For the text-containing cell, return its midpoint in [x, y] coordinate format. 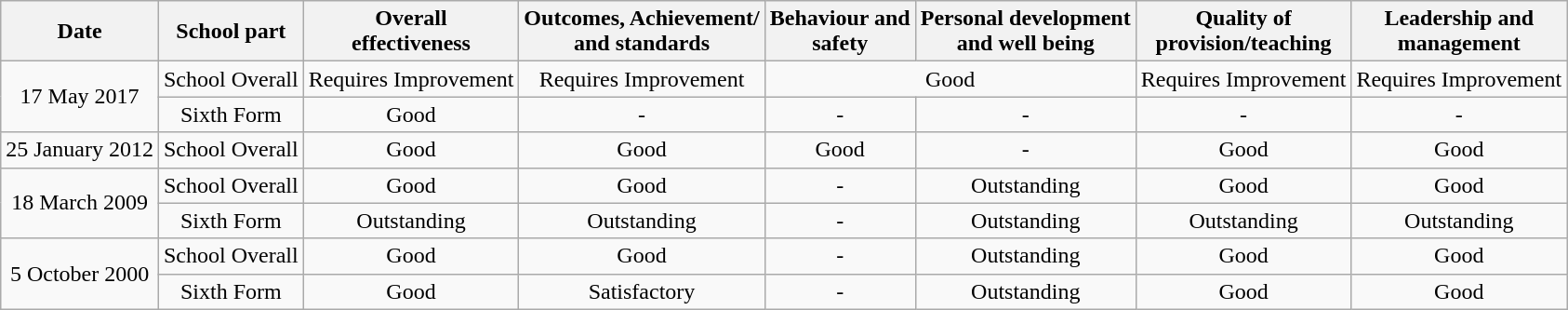
Personal development and well being [1025, 32]
Quality of provision/teaching [1243, 32]
School part [231, 32]
Outcomes, Achievement/and standards [642, 32]
Satisfactory [642, 291]
18 March 2009 [80, 203]
Behaviour andsafety [840, 32]
5 October 2000 [80, 274]
25 January 2012 [80, 150]
Overalleffectiveness [411, 32]
Leadership and management [1459, 32]
Date [80, 32]
17 May 2017 [80, 97]
